Capture the cell that displays the provided text and extract its [X, Y] central coordinate. 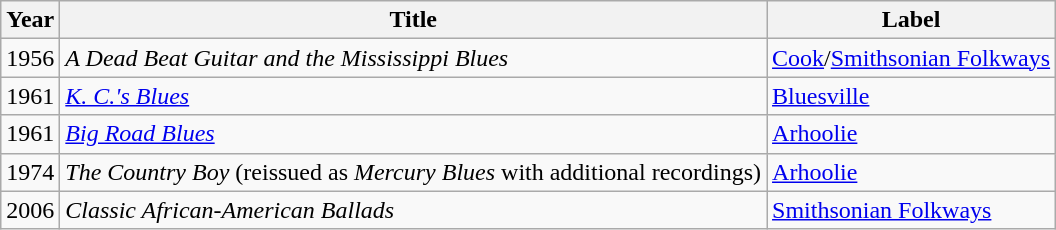
1956 [30, 58]
Bluesville [912, 96]
Label [912, 20]
2006 [30, 210]
The Country Boy (reissued as Mercury Blues with additional recordings) [414, 172]
Big Road Blues [414, 134]
Classic African-American Ballads [414, 210]
1974 [30, 172]
Year [30, 20]
K. C.'s Blues [414, 96]
A Dead Beat Guitar and the Mississippi Blues [414, 58]
Title [414, 20]
Cook/Smithsonian Folkways [912, 58]
Smithsonian Folkways [912, 210]
